Identify which cell holds the provided text, then report its [X, Y] central coordinate. 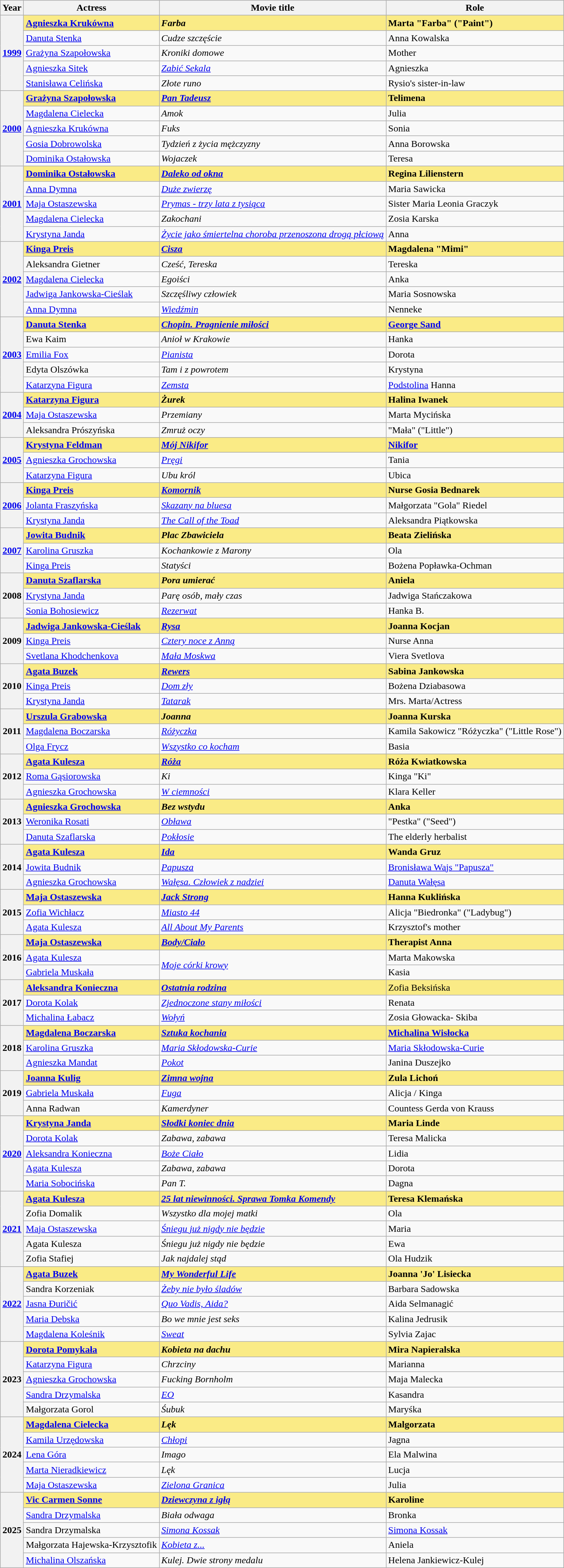
Zofia Domalik [91, 1214]
Cztery noce z Anną [272, 641]
Plac Zbawiciela [272, 535]
Body/Ciało [272, 942]
Imago [272, 1455]
Agnieszka [475, 68]
Pan Tadeusz [272, 98]
Zimna wojna [272, 1078]
Vic Carmen Sonne [91, 1500]
Halina Iwanek [475, 400]
Zakochani [272, 219]
Alicja / Kinga [475, 1093]
Dagna [475, 1184]
Zosia Karska [475, 219]
Agnieszka Sitek [91, 68]
Śubuk [272, 1410]
Pan T. [272, 1184]
25 lat niewinności. Sprawa Tomka Komendy [272, 1199]
Zabić Sekala [272, 68]
Nenneke [475, 309]
Szczęśliwy człowiek [272, 294]
Danuta Wałęsa [475, 882]
My Wonderful Life [272, 1274]
Wanda Gruz [475, 852]
Róża [272, 761]
Fuks [272, 128]
Mira Napieralska [475, 1349]
Mała Moskwa [272, 656]
Aleksandra Prószyńska [91, 430]
Kasandra [475, 1394]
Hanka [475, 339]
Olga Frycz [91, 746]
Zielona Granica [272, 1485]
2010 [12, 686]
Kamila Sakowicz "Różyczka" ("Little Rose") [475, 731]
2000 [12, 128]
The Call of the Toad [272, 520]
Basia [475, 746]
2013 [12, 822]
Aleksandra Gietner [91, 264]
Maria [475, 1229]
Actress [91, 8]
Joanna Kocjan [475, 626]
2006 [12, 505]
Duże zwierzę [272, 189]
Jadwiga Stańczakowa [475, 596]
Kalina Jedrusik [475, 1319]
Marta Nieradkiewicz [91, 1470]
Marta Makowska [475, 957]
Skazany na bluesa [272, 505]
Barbara Sadowska [475, 1289]
Jagna [475, 1440]
2020 [12, 1153]
2002 [12, 279]
2023 [12, 1379]
Różyczka [272, 731]
2003 [12, 354]
Maryśka [475, 1410]
Ela Malwina [475, 1455]
2012 [12, 776]
2014 [12, 867]
Małgorzata "Gola" Riedel [475, 505]
Chopin. Pragnienie miłości [272, 324]
Karoline [475, 1500]
Joanna [272, 716]
Alicja "Biedronka" ("Ladybug") [475, 912]
Wałęsa. Człowiek z nadziei [272, 882]
Słodki koniec dnia [272, 1123]
Przemiany [272, 415]
Therapist Anna [475, 942]
Ostatnia rodzina [272, 988]
2022 [12, 1304]
Wszystko dla mojej matki [272, 1214]
Tereska [475, 264]
Pokłosie [272, 837]
Dziewczyna z igłą [272, 1500]
The elderly herbalist [475, 837]
Bronka [475, 1515]
Ubu król [272, 475]
Teresa [475, 158]
Helena Jankiewicz-Kulej [475, 1560]
Jak najdalej stąd [272, 1259]
Kulej. Dwie strony medalu [272, 1560]
Sweat [272, 1334]
Amok [272, 113]
Pokot [272, 1063]
Marta Mycińska [475, 415]
Krzysztof's mother [475, 927]
Krystyna [475, 369]
Sylvia Zajac [475, 1334]
Statyści [272, 565]
Zofia Stafiej [91, 1259]
2008 [12, 596]
Joanna 'Jo' Lisiecka [475, 1274]
Svetlana Khodchenkova [91, 656]
Lucja [475, 1470]
2007 [12, 550]
Tatarak [272, 701]
"Mała" ("Little") [475, 430]
Zemsta [272, 384]
Maria Sawicka [475, 189]
2017 [12, 1003]
2019 [12, 1093]
Maria Sobocińska [91, 1184]
Miasto 44 [272, 912]
Małgorzata Gorol [91, 1410]
2024 [12, 1455]
Anna [475, 234]
Teresa Malicka [475, 1138]
Anioł w Krakowie [272, 339]
Rysio's sister-in-law [475, 83]
Sonia Bohosiewicz [91, 611]
Kobieta na dachu [272, 1349]
Hanna Kuklińska [475, 897]
Mrs. Marta/Actress [475, 701]
Rewers [272, 671]
Aleksandra Piątkowska [475, 520]
1999 [12, 53]
Dom zły [272, 686]
2021 [12, 1229]
Zmruż oczy [272, 430]
"Pestka" ("Seed") [475, 822]
2005 [12, 460]
Sister Maria Leonia Graczyk [475, 204]
Bo we mnie jest seks [272, 1319]
Viera Svetlova [475, 656]
Podstolina Hanna [475, 384]
Kochankowie z Marony [272, 550]
2004 [12, 415]
Zosia Głowacka- Skiba [475, 1018]
Nikifor [475, 445]
Farba [272, 23]
Ida [272, 852]
2009 [12, 641]
Mój Nikifor [272, 445]
Kobieta z... [272, 1545]
Bożena Popławka-Ochman [475, 565]
Ewa [475, 1244]
Papusza [272, 867]
Żurek [272, 400]
Klara Keller [475, 792]
Marianna [475, 1364]
2016 [12, 957]
Marta "Farba" ("Paint") [475, 23]
Pora umierać [272, 580]
Kroniki domowe [272, 53]
Róża Kwiatkowska [475, 761]
Weronika Rosati [91, 822]
Stanisława Celińska [91, 83]
Rysa [272, 626]
Komornik [272, 490]
Bronisława Wajs "Papusza" [475, 867]
Anna Kowalska [475, 38]
Maria Sosnowska [475, 294]
Anna Borowska [475, 143]
Beata Zielińska [475, 535]
Moje córki krowy [272, 965]
Janina Duszejko [475, 1063]
Kinga "Ki" [475, 776]
Sztuka kochania [272, 1033]
Jasna Đuričić [91, 1304]
All About My Parents [272, 927]
Zofia Wichłacz [91, 912]
Krystyna Feldman [91, 445]
Michalina Wisłocka [475, 1033]
Zjednoczone stany miłości [272, 1003]
Lena Góra [91, 1455]
Cudze szczęście [272, 38]
Ki [272, 776]
Sonia [475, 128]
Życie jako śmiertelna choroba przenoszona drogą płciową [272, 234]
Gosia Dobrowolska [91, 143]
2011 [12, 731]
Kamila Urzędowska [91, 1440]
Malgorzata [475, 1425]
Regina Lilienstern [475, 173]
Pręgi [272, 460]
George Sand [475, 324]
Movie title [272, 8]
Countess Gerda von Krauss [475, 1108]
Chrzciny [272, 1364]
Wszystko co kocham [272, 746]
Egoiści [272, 279]
Urszula Grabowska [91, 716]
Maria Debska [91, 1319]
Daleko od okna [272, 173]
Fucking Bornholm [272, 1379]
Jolanta Fraszyńska [91, 505]
Kamerdyner [272, 1108]
Wojaczek [272, 158]
W ciemności [272, 792]
Tam i z powrotem [272, 369]
Dorota Pomykała [91, 1349]
Pianista [272, 354]
Agnieszka Mandat [91, 1063]
Role [475, 8]
Cisza [272, 249]
EO [272, 1394]
Mother [475, 53]
Quo Vadis, Aida? [272, 1304]
Nurse Gosia Bednarek [475, 490]
Hanka B. [475, 611]
Maja Malecka [475, 1379]
Obława [272, 822]
Maria Linde [475, 1123]
Tania [475, 460]
2015 [12, 912]
Ubica [475, 475]
Zula Lichoń [475, 1078]
Year [12, 8]
Teresa Klemańska [475, 1199]
Jack Strong [272, 897]
Roma Gąsiorowska [91, 776]
Sabina Jankowska [475, 671]
Złote runo [272, 83]
Wiedźmin [272, 309]
Aida Selmanagić [475, 1304]
Telimena [475, 98]
Prymas - trzy lata z tysiąca [272, 204]
Joanna Kurska [475, 716]
Michalina Łabacz [91, 1018]
Michalina Olszańska [91, 1560]
Kasia [475, 972]
Magdalena Koleśnik [91, 1334]
Nurse Anna [475, 641]
Anna Radwan [91, 1108]
Joanna Kulig [91, 1078]
2001 [12, 204]
Boże Ciało [272, 1153]
Chłopi [272, 1440]
Bez wstydu [272, 807]
Parę osób, mały czas [272, 596]
Bożena Dziabasowa [475, 686]
Zofia Beksińska [475, 988]
Ewa Kaim [91, 339]
Edyta Olszówka [91, 369]
Lidia [475, 1153]
Wołyń [272, 1018]
Emilia Fox [91, 354]
Fuga [272, 1093]
Małgorzata Hajewska-Krzysztofik [91, 1545]
2018 [12, 1048]
Ola Hudzik [475, 1259]
Renata [475, 1003]
Rezerwat [272, 611]
Żeby nie było śladów [272, 1289]
Magdalena "Mimi" [475, 249]
Cześć, Tereska [272, 264]
Biała odwaga [272, 1515]
2025 [12, 1530]
Sandra Korzeniak [91, 1289]
Tydzień z życia mężczyzny [272, 143]
